From the cell containing the given text, extract its center point as [X, Y] coordinate. 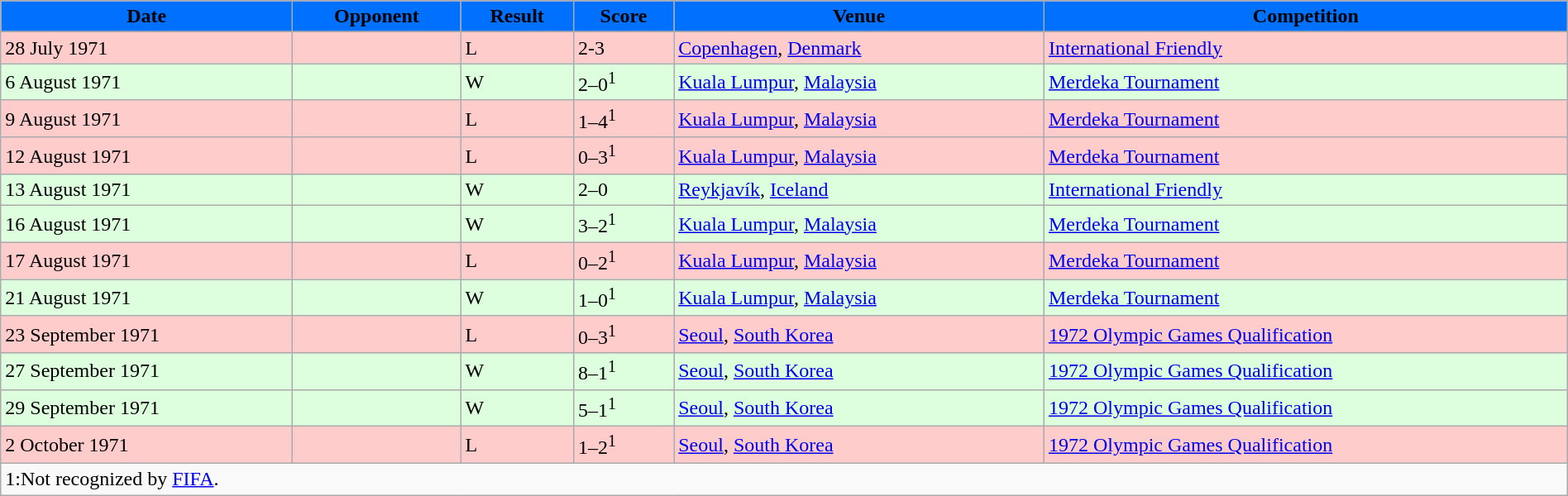
9 August 1971 [147, 119]
29 September 1971 [147, 408]
Opponent [377, 17]
23 September 1971 [147, 334]
6 August 1971 [147, 83]
17 August 1971 [147, 261]
Date [147, 17]
Venue [859, 17]
2–01 [624, 83]
0–21 [624, 261]
1–21 [624, 445]
Score [624, 17]
12 August 1971 [147, 155]
1:Not recognized by FIFA. [784, 479]
2-3 [624, 48]
13 August 1971 [147, 190]
Reykjavík, Iceland [859, 190]
2–0 [624, 190]
Copenhagen, Denmark [859, 48]
5–11 [624, 408]
28 July 1971 [147, 48]
21 August 1971 [147, 298]
1–01 [624, 298]
1–41 [624, 119]
Competition [1305, 17]
Result [517, 17]
2 October 1971 [147, 445]
8–11 [624, 372]
16 August 1971 [147, 225]
27 September 1971 [147, 372]
3–21 [624, 225]
